Return (X, Y) of the center of cell containing provided text 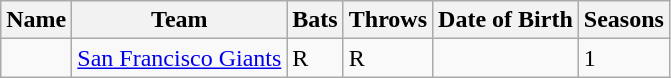
Name (36, 20)
1 (624, 58)
Team (180, 20)
Seasons (624, 20)
Bats (315, 20)
San Francisco Giants (180, 58)
Date of Birth (506, 20)
Throws (388, 20)
